Find where the given text appears and provide that cell's center as [X, Y] coordinate. 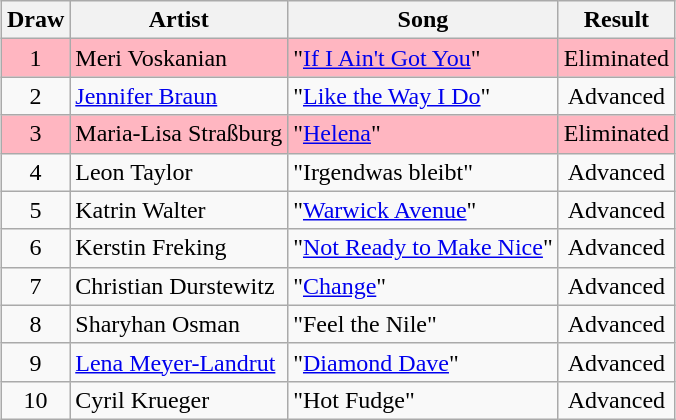
3 [35, 134]
9 [35, 362]
Result [616, 20]
7 [35, 286]
Cyril Krueger [179, 400]
Artist [179, 20]
6 [35, 248]
10 [35, 400]
"Hot Fudge" [424, 400]
Meri Voskanian [179, 58]
8 [35, 324]
1 [35, 58]
"Warwick Avenue" [424, 210]
Kerstin Freking [179, 248]
"Feel the Nile" [424, 324]
Lena Meyer-Landrut [179, 362]
Draw [35, 20]
"If I Ain't Got You" [424, 58]
Leon Taylor [179, 172]
"Like the Way I Do" [424, 96]
"Change" [424, 286]
"Diamond Dave" [424, 362]
Maria-Lisa Straßburg [179, 134]
5 [35, 210]
Katrin Walter [179, 210]
4 [35, 172]
Sharyhan Osman [179, 324]
"Helena" [424, 134]
"Irgendwas bleibt" [424, 172]
"Not Ready to Make Nice" [424, 248]
2 [35, 96]
Song [424, 20]
Christian Durstewitz [179, 286]
Jennifer Braun [179, 96]
